Identify which cell holds the provided text, then report its (X, Y) central coordinate. 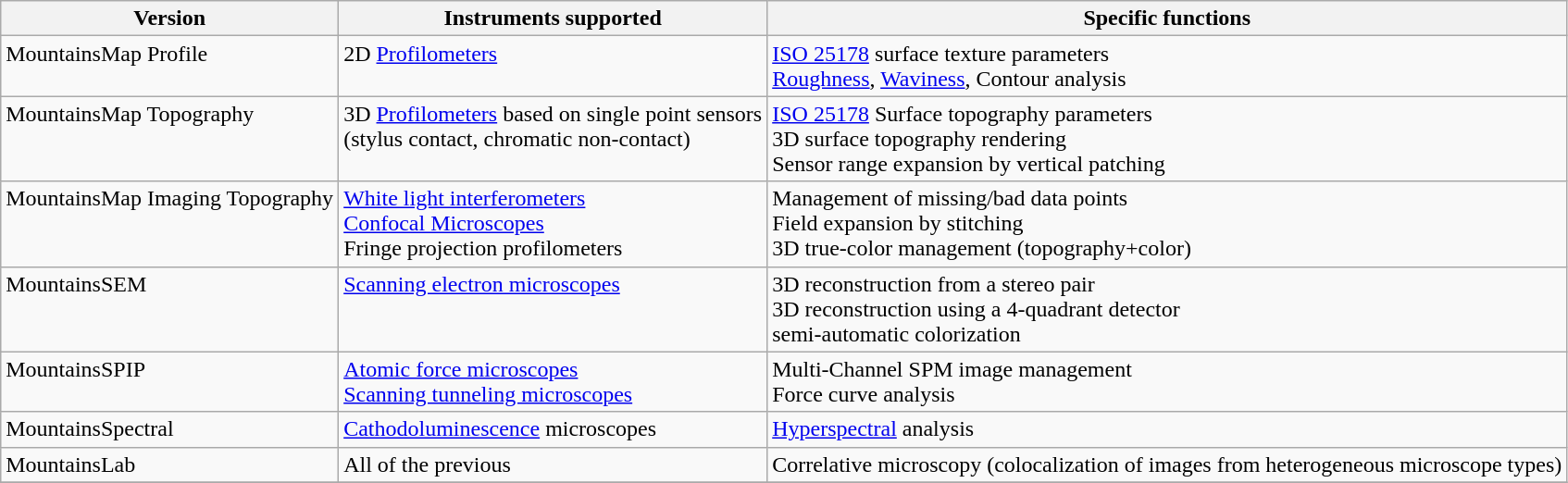
White light interferometers Confocal Microscopes Fringe projection profilometers (554, 224)
3D Profilometers based on single point sensors (stylus contact, chromatic non-contact) (554, 139)
MountainsSEM (170, 309)
Correlative microscopy (colocalization of images from heterogeneous microscope types) (1167, 464)
MountainsMap Imaging Topography (170, 224)
MountainsMap Profile (170, 67)
MountainsSpectral (170, 429)
Instruments supported (554, 19)
All of the previous (554, 464)
Version (170, 19)
Management of missing/bad data points Field expansion by stitching 3D true-color management (topography+color) (1167, 224)
Hyperspectral analysis (1167, 429)
ISO 25178 surface texture parameters Roughness, Waviness, Contour analysis (1167, 67)
MountainsSPIP (170, 381)
Multi-Channel SPM image management Force curve analysis (1167, 381)
Atomic force microscopesScanning tunneling microscopes (554, 381)
Cathodoluminescence microscopes (554, 429)
Scanning electron microscopes (554, 309)
2D Profilometers (554, 67)
Specific functions (1167, 19)
MountainsLab (170, 464)
MountainsMap Topography (170, 139)
ISO 25178 Surface topography parameters 3D surface topography rendering Sensor range expansion by vertical patching (1167, 139)
3D reconstruction from a stereo pair 3D reconstruction using a 4-quadrant detector semi-automatic colorization (1167, 309)
